From the cell containing the given text, extract its center point as (X, Y) coordinate. 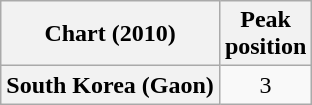
Chart (2010) (110, 34)
Peakposition (265, 34)
3 (265, 85)
South Korea (Gaon) (110, 85)
